Determine the [X, Y] coordinate at the center of the cell enclosing the given text.  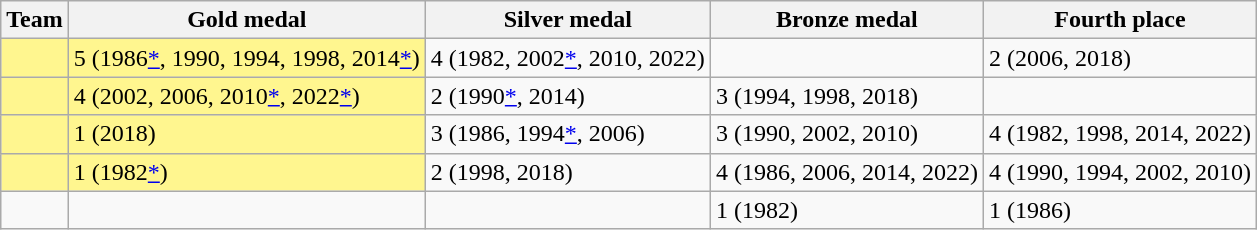
2 (1998, 2018) [568, 172]
Team [35, 20]
4 (1982, 1998, 2014, 2022) [1120, 134]
3 (1994, 1998, 2018) [846, 96]
5 (1986*, 1990, 1994, 1998, 2014*) [246, 58]
3 (1990, 2002, 2010) [846, 134]
Silver medal [568, 20]
1 (1982) [846, 210]
1 (1982*) [246, 172]
2 (1990*, 2014) [568, 96]
Gold medal [246, 20]
Bronze medal [846, 20]
4 (1990, 1994, 2002, 2010) [1120, 172]
Fourth place [1120, 20]
2 (2006, 2018) [1120, 58]
4 (2002, 2006, 2010*, 2022*) [246, 96]
4 (1982, 2002*, 2010, 2022) [568, 58]
1 (2018) [246, 134]
4 (1986, 2006, 2014, 2022) [846, 172]
3 (1986, 1994*, 2006) [568, 134]
1 (1986) [1120, 210]
